Return [X, Y] of the center of cell containing provided text 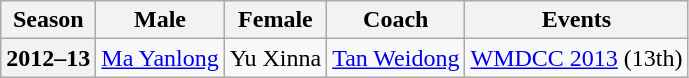
Tan Weidong [396, 58]
Coach [396, 20]
Ma Yanlong [160, 58]
2012–13 [48, 58]
Female [275, 20]
Male [160, 20]
Season [48, 20]
Yu Xinna [275, 58]
Events [576, 20]
WMDCC 2013 (13th) [576, 58]
